Extract the [x, y] coordinate from the center of the cell holding the provided text.  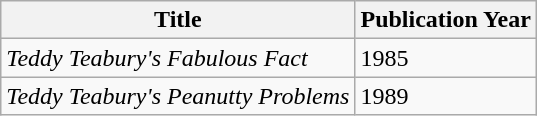
Publication Year [446, 20]
Title [178, 20]
1989 [446, 96]
Teddy Teabury's Fabulous Fact [178, 58]
Teddy Teabury's Peanutty Problems [178, 96]
1985 [446, 58]
